Return [X, Y] of the center of cell containing provided text 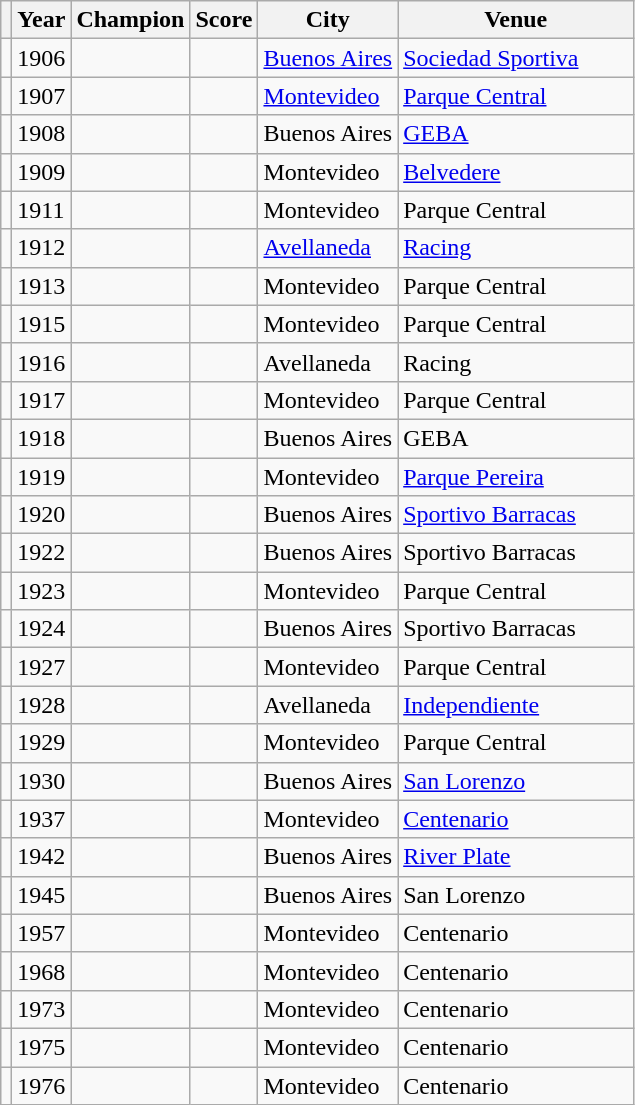
1920 [42, 515]
1906 [42, 58]
Score [224, 20]
1915 [42, 324]
1975 [42, 1047]
1907 [42, 96]
1922 [42, 553]
1924 [42, 629]
1913 [42, 286]
City [328, 20]
1942 [42, 857]
1945 [42, 895]
1957 [42, 933]
Belvedere [516, 172]
1928 [42, 705]
1937 [42, 819]
1919 [42, 477]
1923 [42, 591]
1911 [42, 210]
1976 [42, 1085]
1973 [42, 1009]
Parque Pereira [516, 477]
1912 [42, 248]
1930 [42, 781]
1908 [42, 134]
Year [42, 20]
Independiente [516, 705]
1917 [42, 400]
1929 [42, 743]
1916 [42, 362]
1968 [42, 971]
1918 [42, 438]
Sociedad Sportiva [516, 58]
Venue [516, 20]
1927 [42, 667]
Champion [130, 20]
River Plate [516, 857]
1909 [42, 172]
